Locate the cell with the specified text and output its [X, Y] center coordinate. 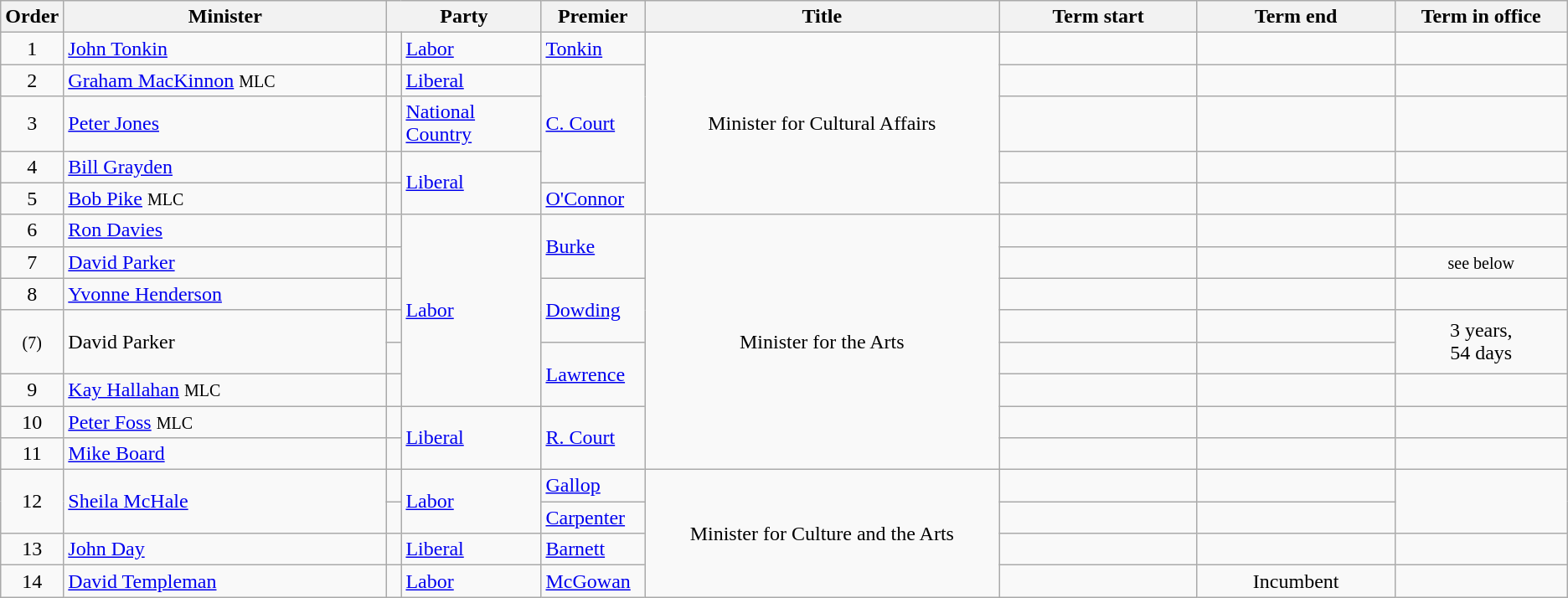
4 [32, 167]
2 [32, 80]
Peter Jones [225, 124]
Gallop [593, 486]
Bill Grayden [225, 167]
O'Connor [593, 198]
Order [32, 17]
Burke [593, 246]
Yvonne Henderson [225, 294]
Premier [593, 17]
3 years,54 days [1481, 342]
8 [32, 294]
Graham MacKinnon MLC [225, 80]
1 [32, 49]
see below [1481, 262]
Barnett [593, 549]
Tonkin [593, 49]
9 [32, 389]
John Day [225, 549]
John Tonkin [225, 49]
Kay Hallahan MLC [225, 389]
14 [32, 581]
Term start [1098, 17]
Minister for Cultural Affairs [823, 124]
Bob Pike MLC [225, 198]
12 [32, 502]
Title [823, 17]
3 [32, 124]
6 [32, 230]
10 [32, 421]
13 [32, 549]
Minister for Culture and the Arts [823, 534]
Minister for the Arts [823, 342]
Incumbent [1296, 581]
Peter Foss MLC [225, 421]
(7) [32, 342]
Term in office [1481, 17]
McGowan [593, 581]
Dowding [593, 310]
7 [32, 262]
Lawrence [593, 374]
National Country [471, 124]
Mike Board [225, 454]
Sheila McHale [225, 502]
Ron Davies [225, 230]
R. Court [593, 437]
Carpenter [593, 518]
Party [464, 17]
Term end [1296, 17]
11 [32, 454]
C. Court [593, 124]
5 [32, 198]
Minister [225, 17]
David Templeman [225, 581]
